Identify which cell holds the provided text, then report its (x, y) central coordinate. 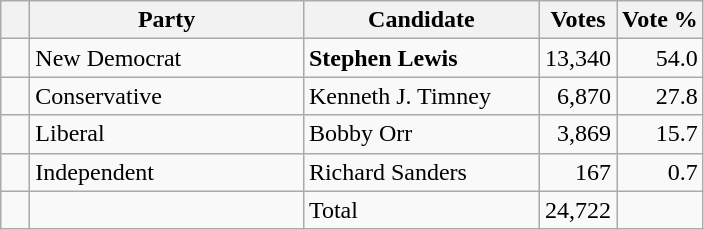
Vote % (660, 20)
Stephen Lewis (421, 58)
6,870 (578, 96)
Liberal (167, 134)
Bobby Orr (421, 134)
15.7 (660, 134)
27.8 (660, 96)
Conservative (167, 96)
Kenneth J. Timney (421, 96)
Candidate (421, 20)
167 (578, 172)
Independent (167, 172)
Party (167, 20)
Total (421, 210)
Richard Sanders (421, 172)
54.0 (660, 58)
0.7 (660, 172)
13,340 (578, 58)
3,869 (578, 134)
New Democrat (167, 58)
Votes (578, 20)
24,722 (578, 210)
